Find where the given text appears and provide that cell's center as [x, y] coordinate. 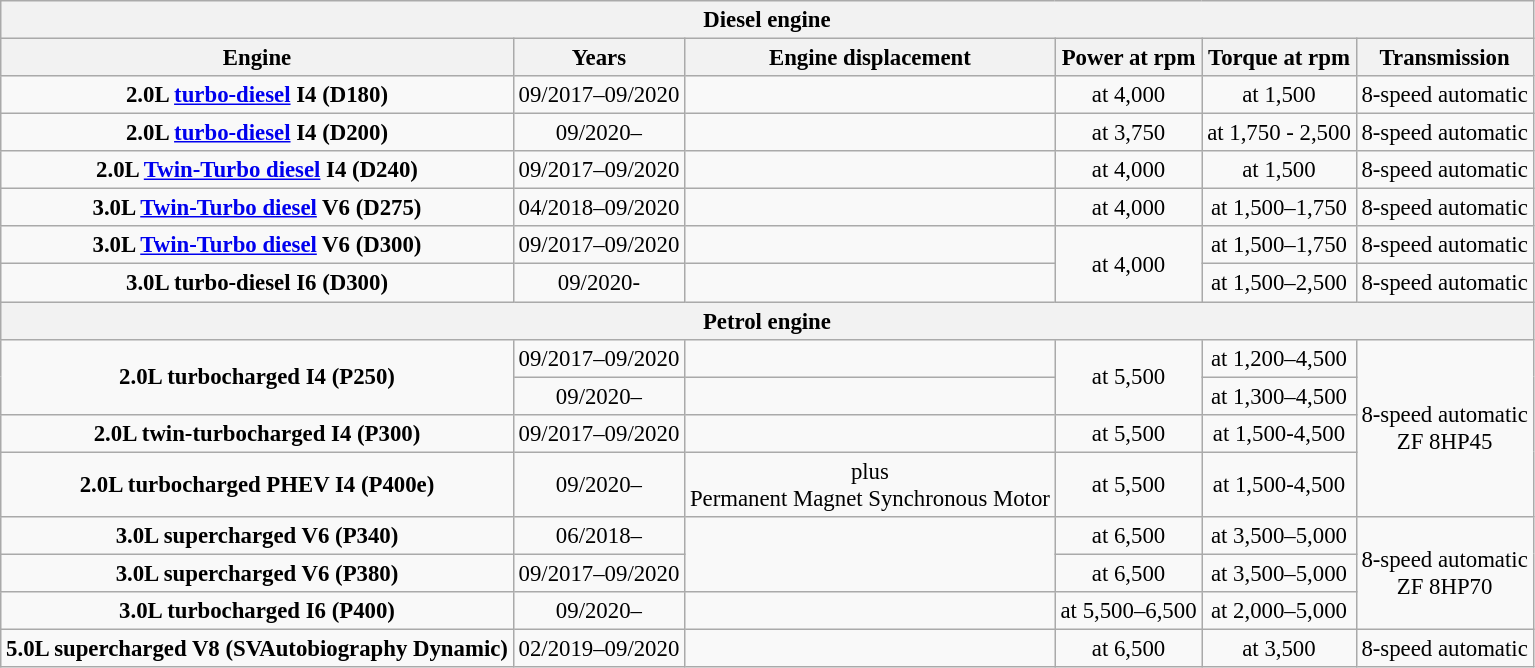
Petrol engine [767, 321]
at 1,300–4,500 [1279, 396]
at 3,750 [1128, 133]
3.0L supercharged V6 (P340) [257, 536]
at 2,000–5,000 [1279, 611]
2.0L twin-turbocharged I4 (P300) [257, 433]
at 1,750 - 2,500 [1279, 133]
8-speed automaticZF 8HP70 [1444, 574]
at 3,500 [1279, 648]
5.0L supercharged V8 (SVAutobiography Dynamic) [257, 648]
Torque at rpm [1279, 58]
2.0L turbocharged PHEV I4 (P400e) [257, 484]
3.0L turbo-diesel I6 (D300) [257, 283]
Engine displacement [870, 58]
Power at rpm [1128, 58]
06/2018– [598, 536]
at 5,500–6,500 [1128, 611]
09/2020- [598, 283]
Years [598, 58]
2.0L turbo-diesel I4 (D180) [257, 95]
2.0L turbo-diesel I4 (D200) [257, 133]
Transmission [1444, 58]
02/2019–09/2020 [598, 648]
2.0L turbocharged I4 (P250) [257, 376]
Engine [257, 58]
plusPermanent Magnet Synchronous Motor [870, 484]
at 1,200–4,500 [1279, 358]
at 1,500–2,500 [1279, 283]
3.0L Twin-Turbo diesel V6 (D300) [257, 245]
3.0L Twin-Turbo diesel V6 (D275) [257, 208]
04/2018–09/2020 [598, 208]
Diesel engine [767, 20]
3.0L supercharged V6 (P380) [257, 573]
3.0L turbocharged I6 (P400) [257, 611]
2.0L Twin-Turbo diesel I4 (D240) [257, 170]
8-speed automaticZF 8HP45 [1444, 428]
